Output the [X, Y] coordinate of the center of the cell containing the given text.  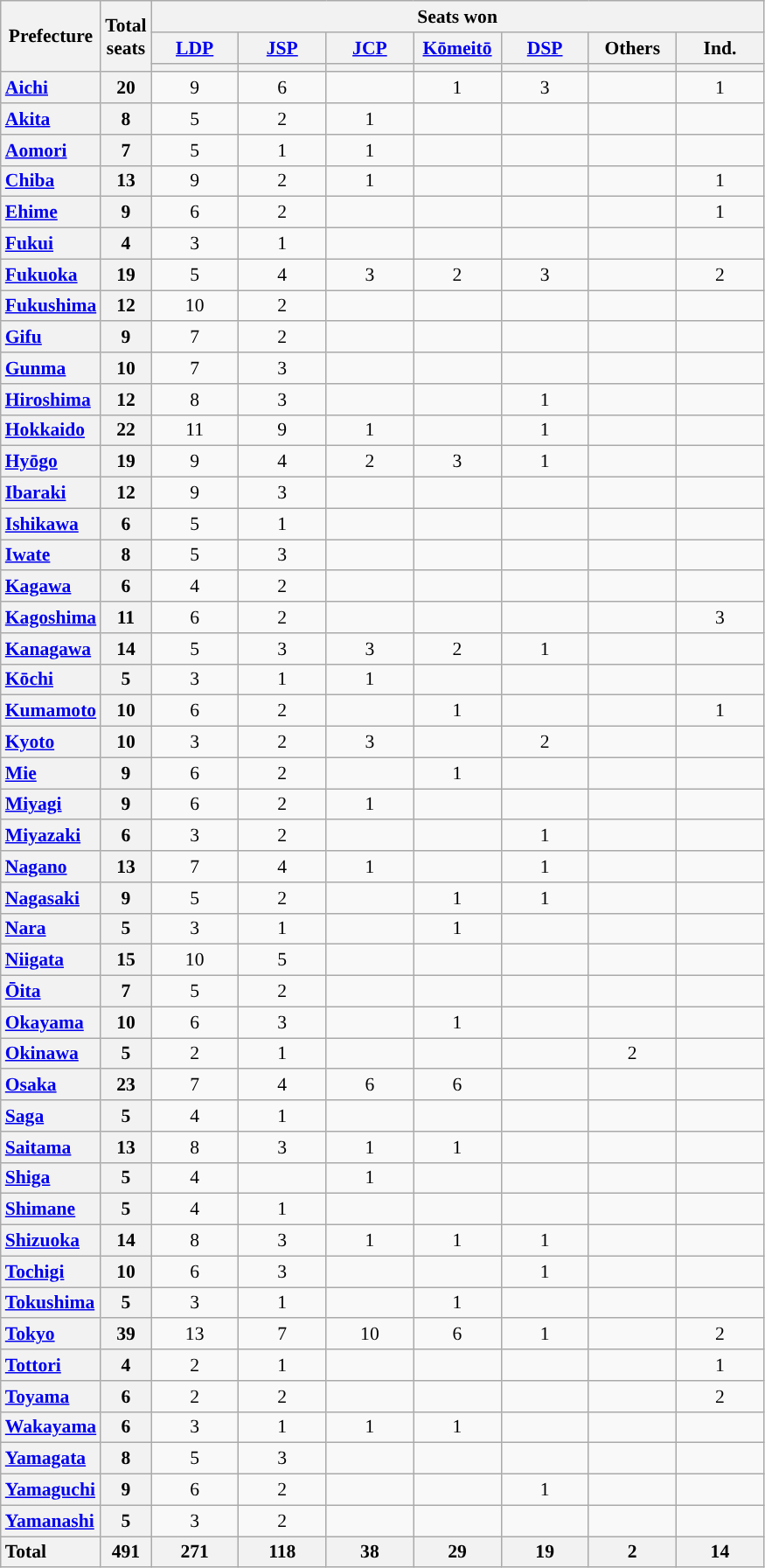
118 [282, 1552]
39 [126, 1335]
Yamanashi [51, 1521]
Yamaguchi [51, 1490]
Chiba [51, 181]
271 [195, 1552]
Mie [51, 773]
Gunma [51, 368]
23 [126, 1085]
Ishikawa [51, 524]
Okayama [51, 1022]
Shiga [51, 1178]
JSP [282, 48]
JCP [370, 48]
Miyazaki [51, 836]
Wakayama [51, 1427]
Kagawa [51, 587]
Totalseats [126, 37]
Tottori [51, 1365]
Fukuoka [51, 275]
Kyoto [51, 742]
Kōmeitō [457, 48]
Miyagi [51, 805]
Kōchi [51, 679]
Toyama [51, 1397]
Hiroshima [51, 400]
Seats won [458, 17]
Ehime [51, 213]
DSP [545, 48]
Saitama [51, 1147]
Prefecture [51, 37]
Ibaraki [51, 493]
15 [126, 960]
Aichi [51, 88]
Tokushima [51, 1303]
Others [632, 48]
Yamagata [51, 1459]
Tokyo [51, 1335]
Tochigi [51, 1272]
LDP [195, 48]
Hokkaido [51, 430]
Nagano [51, 867]
Iwate [51, 555]
Hyōgo [51, 462]
Saga [51, 1116]
Shizuoka [51, 1241]
Shimane [51, 1209]
Ind. [720, 48]
Niigata [51, 960]
22 [126, 430]
Akita [51, 119]
Total [51, 1552]
Fukushima [51, 306]
Osaka [51, 1085]
20 [126, 88]
Nagasaki [51, 898]
Aomori [51, 150]
Fukui [51, 244]
Gifu [51, 338]
Kagoshima [51, 617]
Nara [51, 929]
Kanagawa [51, 649]
Kumamoto [51, 711]
Okinawa [51, 1054]
491 [126, 1552]
29 [457, 1552]
38 [370, 1552]
Ōita [51, 992]
